Capture the cell that displays the provided text and extract its [x, y] central coordinate. 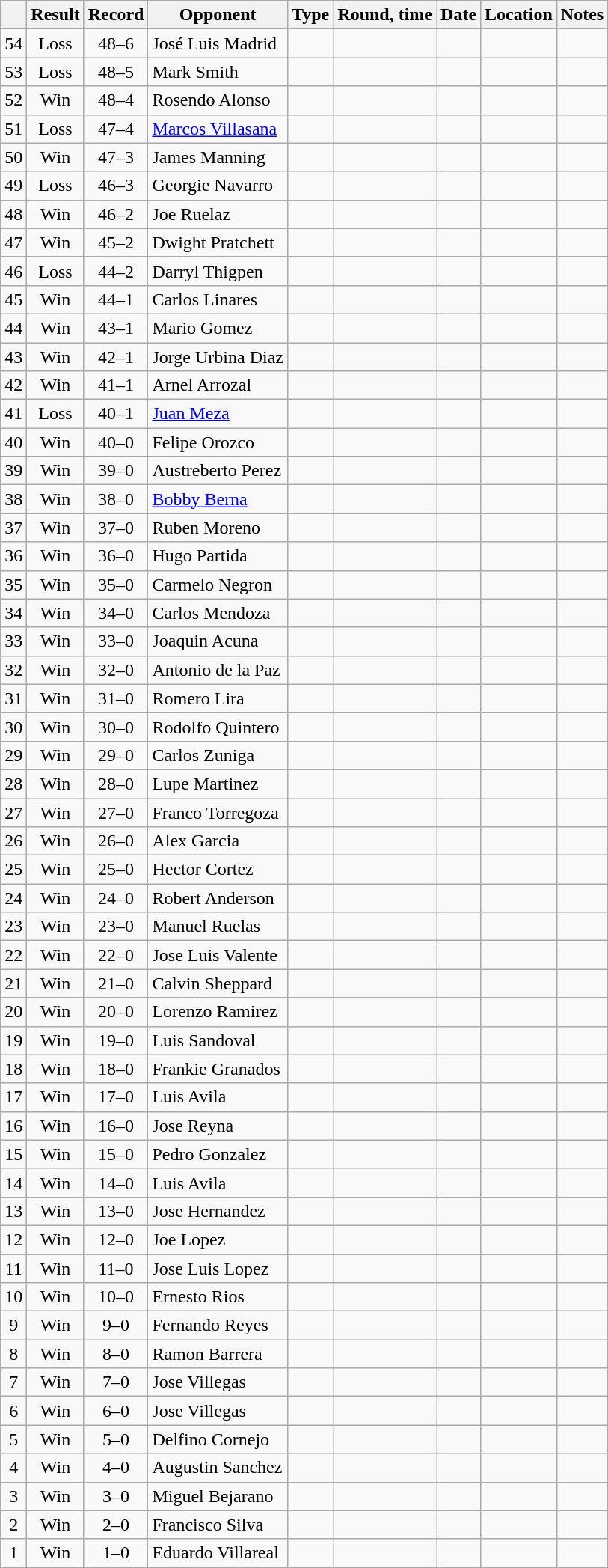
14–0 [116, 1183]
Date [459, 15]
Georgie Navarro [218, 186]
Hector Cortez [218, 870]
27–0 [116, 812]
Location [519, 15]
25–0 [116, 870]
Lupe Martinez [218, 784]
38 [13, 499]
44–1 [116, 299]
9 [13, 1326]
46–3 [116, 186]
Romero Lira [218, 698]
Opponent [218, 15]
Miguel Bejarano [218, 1496]
22–0 [116, 955]
Dwight Pratchett [218, 242]
Fernando Reyes [218, 1326]
Darryl Thigpen [218, 271]
Pedro Gonzalez [218, 1154]
35–0 [116, 585]
8–0 [116, 1354]
20–0 [116, 1012]
32–0 [116, 670]
19 [13, 1040]
13 [13, 1211]
Marcos Villasana [218, 129]
12 [13, 1239]
Mark Smith [218, 72]
40–1 [116, 414]
James Manning [218, 157]
13–0 [116, 1211]
Augustin Sanchez [218, 1468]
Hugo Partida [218, 556]
Rodolfo Quintero [218, 727]
50 [13, 157]
43 [13, 357]
27 [13, 812]
31–0 [116, 698]
Robert Anderson [218, 898]
44 [13, 328]
42 [13, 385]
3–0 [116, 1496]
48–6 [116, 43]
11–0 [116, 1269]
40–0 [116, 442]
Round, time [385, 15]
16 [13, 1126]
Ernesto Rios [218, 1297]
Francisco Silva [218, 1525]
39 [13, 471]
9–0 [116, 1326]
Jose Reyna [218, 1126]
Lorenzo Ramirez [218, 1012]
16–0 [116, 1126]
51 [13, 129]
28–0 [116, 784]
36–0 [116, 556]
18 [13, 1069]
38–0 [116, 499]
33–0 [116, 641]
Ruben Moreno [218, 528]
Carlos Linares [218, 299]
36 [13, 556]
1–0 [116, 1553]
Bobby Berna [218, 499]
Joe Lopez [218, 1239]
Juan Meza [218, 414]
Delfino Cornejo [218, 1439]
28 [13, 784]
37 [13, 528]
5–0 [116, 1439]
Type [310, 15]
Joe Ruelaz [218, 214]
23 [13, 927]
24 [13, 898]
Result [55, 15]
41–1 [116, 385]
Ramon Barrera [218, 1354]
17 [13, 1097]
23–0 [116, 927]
48–4 [116, 100]
Franco Torregoza [218, 812]
29–0 [116, 755]
Jose Luis Lopez [218, 1269]
42–1 [116, 357]
7–0 [116, 1382]
31 [13, 698]
54 [13, 43]
Austreberto Perez [218, 471]
14 [13, 1183]
26–0 [116, 841]
15–0 [116, 1154]
20 [13, 1012]
Jose Luis Valente [218, 955]
5 [13, 1439]
Carmelo Negron [218, 585]
37–0 [116, 528]
Joaquin Acuna [218, 641]
Jorge Urbina Diaz [218, 357]
José Luis Madrid [218, 43]
11 [13, 1269]
46 [13, 271]
18–0 [116, 1069]
41 [13, 414]
Notes [582, 15]
Mario Gomez [218, 328]
6 [13, 1411]
47 [13, 242]
2–0 [116, 1525]
24–0 [116, 898]
15 [13, 1154]
Calvin Sheppard [218, 983]
Frankie Granados [218, 1069]
7 [13, 1382]
8 [13, 1354]
Alex Garcia [218, 841]
Rosendo Alonso [218, 100]
6–0 [116, 1411]
46–2 [116, 214]
21 [13, 983]
33 [13, 641]
49 [13, 186]
Arnel Arrozal [218, 385]
10–0 [116, 1297]
40 [13, 442]
Carlos Mendoza [218, 613]
Luis Sandoval [218, 1040]
4 [13, 1468]
35 [13, 585]
45 [13, 299]
48–5 [116, 72]
12–0 [116, 1239]
3 [13, 1496]
Manuel Ruelas [218, 927]
4–0 [116, 1468]
34 [13, 613]
44–2 [116, 271]
Carlos Zuniga [218, 755]
26 [13, 841]
29 [13, 755]
32 [13, 670]
30 [13, 727]
39–0 [116, 471]
43–1 [116, 328]
25 [13, 870]
10 [13, 1297]
Jose Hernandez [218, 1211]
53 [13, 72]
47–4 [116, 129]
21–0 [116, 983]
22 [13, 955]
52 [13, 100]
1 [13, 1553]
Eduardo Villareal [218, 1553]
47–3 [116, 157]
30–0 [116, 727]
2 [13, 1525]
34–0 [116, 613]
17–0 [116, 1097]
Antonio de la Paz [218, 670]
Felipe Orozco [218, 442]
19–0 [116, 1040]
48 [13, 214]
45–2 [116, 242]
Record [116, 15]
